Determine the (x, y) coordinate at the center of the cell enclosing the given text.  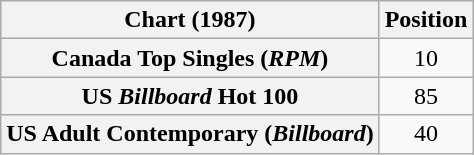
US Adult Contemporary (Billboard) (190, 134)
40 (426, 134)
10 (426, 58)
US Billboard Hot 100 (190, 96)
Chart (1987) (190, 20)
85 (426, 96)
Canada Top Singles (RPM) (190, 58)
Position (426, 20)
